Capture the cell that displays the provided text and extract its [X, Y] central coordinate. 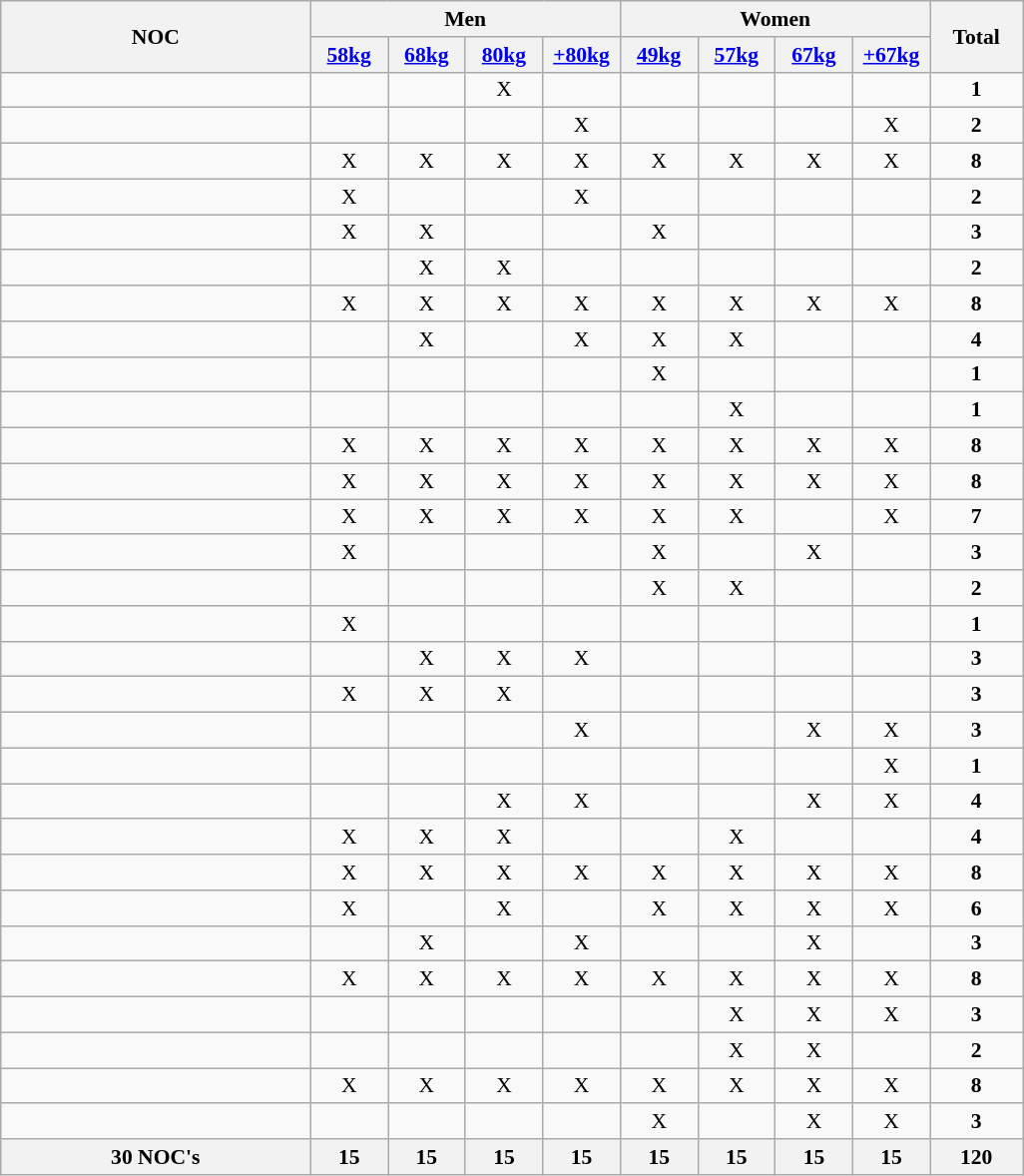
120 [976, 1157]
6 [976, 908]
+80kg [582, 55]
57kg [737, 55]
30 NOC's [156, 1157]
80kg [504, 55]
68kg [426, 55]
Men [465, 19]
58kg [349, 55]
+67kg [891, 55]
Total [976, 36]
Women [774, 19]
7 [976, 517]
67kg [814, 55]
49kg [659, 55]
NOC [156, 36]
